Capture the cell that displays the provided text and extract its (X, Y) central coordinate. 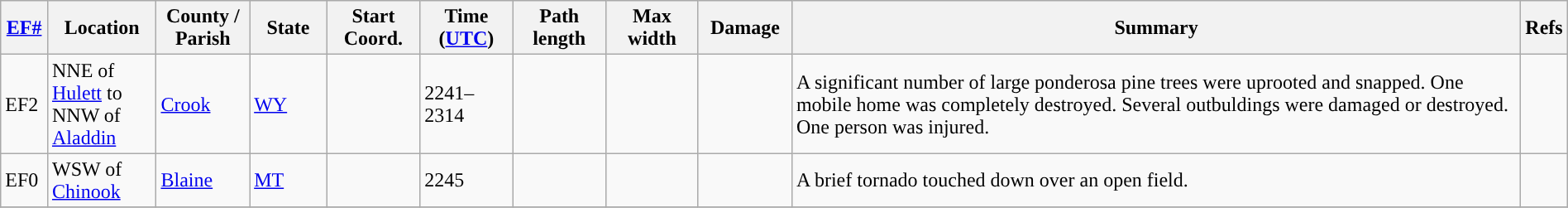
Location (102, 28)
WY (289, 104)
Damage (744, 28)
Start Coord. (374, 28)
Max width (652, 28)
Time (UTC) (466, 28)
WSW of Chinook (102, 181)
Blaine (203, 181)
A brief tornado touched down over an open field. (1156, 181)
Path length (559, 28)
Refs (1544, 28)
EF# (25, 28)
EF0 (25, 181)
EF2 (25, 104)
State (289, 28)
NNE of Hulett to NNW of Aladdin (102, 104)
Summary (1156, 28)
County / Parish (203, 28)
2245 (466, 181)
Crook (203, 104)
2241–2314 (466, 104)
MT (289, 181)
